Detect which cell encompasses the target text, then output its (X, Y) center coordinate. 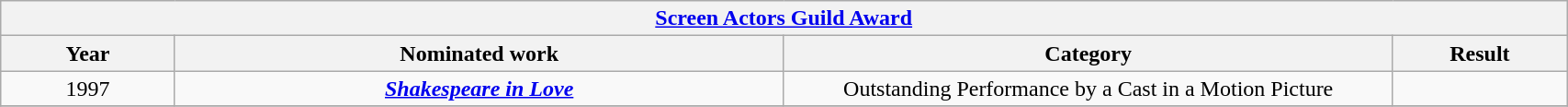
Year (88, 53)
Result (1479, 53)
Category (1088, 53)
Screen Actors Guild Award (784, 18)
Shakespeare in Love (479, 89)
1997 (88, 89)
Nominated work (479, 53)
Outstanding Performance by a Cast in a Motion Picture (1088, 89)
